Locate the cell with the specified text and output its (X, Y) center coordinate. 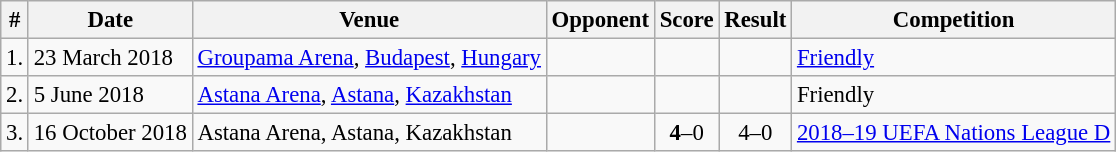
23 March 2018 (110, 58)
Opponent (600, 20)
2018–19 UEFA Nations League D (954, 133)
Result (756, 20)
Score (686, 20)
3. (15, 133)
Date (110, 20)
Groupama Arena, Budapest, Hungary (369, 58)
16 October 2018 (110, 133)
# (15, 20)
2. (15, 95)
Venue (369, 20)
Competition (954, 20)
1. (15, 58)
5 June 2018 (110, 95)
